Find where the given text appears and provide that cell's center as [x, y] coordinate. 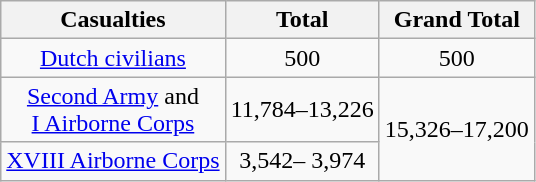
Grand Total [456, 20]
15,326–17,200 [456, 128]
Casualties [113, 20]
11,784–13,226 [302, 110]
Dutch civilians [113, 58]
XVIII Airborne Corps [113, 161]
Total [302, 20]
Second Army andI Airborne Corps [113, 110]
3,542– 3,974 [302, 161]
